For the text-containing cell, return its midpoint in (x, y) coordinate format. 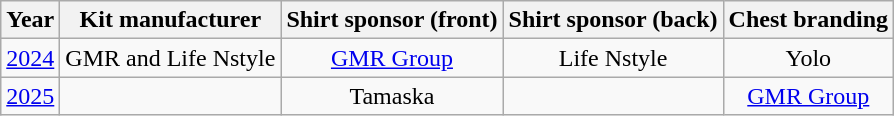
Life Nstyle (613, 58)
2024 (30, 58)
Yolo (808, 58)
Year (30, 20)
Tamaska (392, 96)
Shirt sponsor (front) (392, 20)
2025 (30, 96)
Chest branding (808, 20)
Kit manufacturer (170, 20)
GMR and Life Nstyle (170, 58)
Shirt sponsor (back) (613, 20)
